Pinpoint the cell where the given text exists, returning its [X, Y] midpoint coordinate. 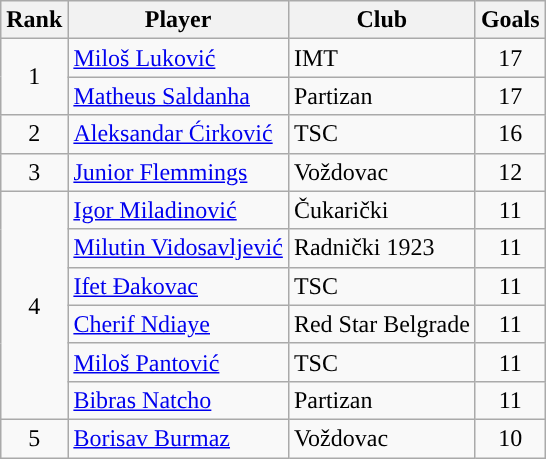
Cherif Ndiaye [178, 324]
Aleksandar Ćirković [178, 134]
2 [34, 134]
Miloš Luković [178, 58]
Player [178, 20]
16 [510, 134]
Red Star Belgrade [382, 324]
Ifet Đakovac [178, 286]
Miloš Pantović [178, 362]
3 [34, 172]
Radnički 1923 [382, 248]
Goals [510, 20]
Junior Flemmings [178, 172]
Borisav Burmaz [178, 438]
5 [34, 438]
10 [510, 438]
Igor Miladinović [178, 210]
4 [34, 305]
1 [34, 77]
12 [510, 172]
IMT [382, 58]
Bibras Natcho [178, 400]
Čukarički [382, 210]
Matheus Saldanha [178, 96]
Milutin Vidosavljević [178, 248]
Rank [34, 20]
Club [382, 20]
